Return the [x, y] coordinate for the center point of the cell that contains the specified text.  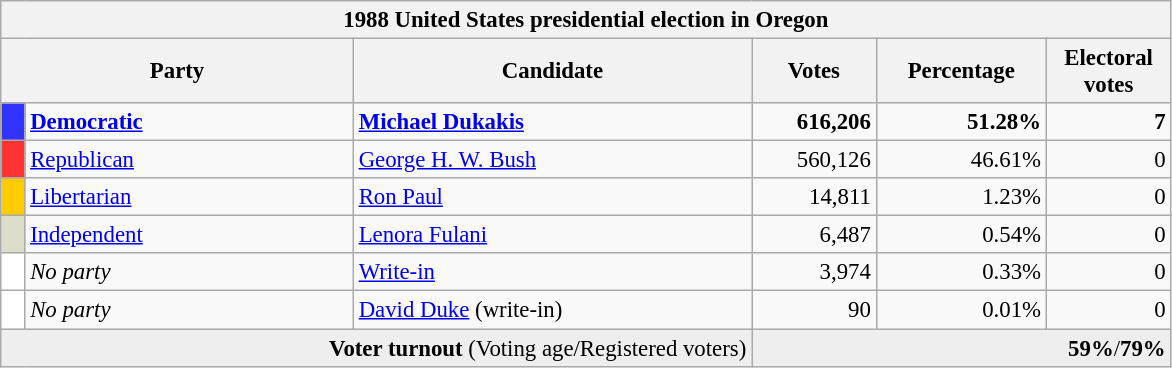
Michael Dukakis [552, 122]
1.23% [961, 197]
David Duke (write-in) [552, 310]
Candidate [552, 72]
Percentage [961, 72]
14,811 [814, 197]
Electoral votes [1108, 72]
Ron Paul [552, 197]
Write-in [552, 273]
Libertarian [189, 197]
George H. W. Bush [552, 160]
6,487 [814, 235]
Party [178, 72]
1988 United States presidential election in Oregon [586, 20]
560,126 [814, 160]
46.61% [961, 160]
Voter turnout (Voting age/Registered voters) [376, 348]
Republican [189, 160]
0.01% [961, 310]
7 [1108, 122]
616,206 [814, 122]
0.54% [961, 235]
Votes [814, 72]
51.28% [961, 122]
90 [814, 310]
59%/79% [962, 348]
0.33% [961, 273]
Lenora Fulani [552, 235]
Democratic [189, 122]
Independent [189, 235]
3,974 [814, 273]
